Extract the [X, Y] coordinate from the center of the cell holding the provided text.  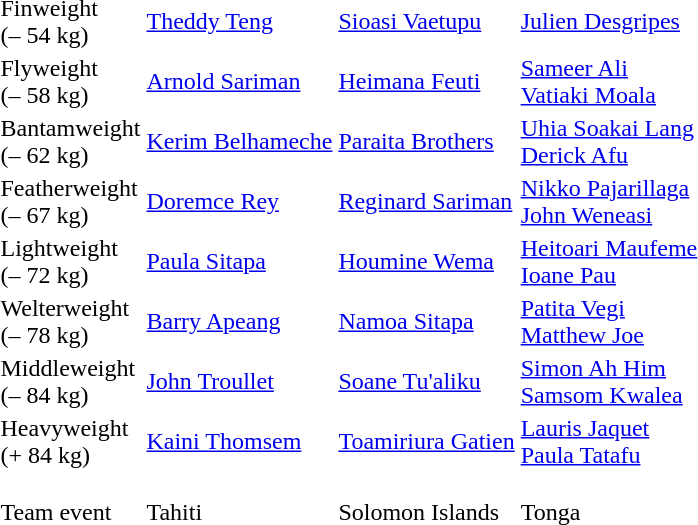
Arnold Sariman [240, 82]
Doremce Rey [240, 202]
Paraita Brothers [426, 142]
Paula Sitapa [240, 262]
Houmine Wema [426, 262]
Kerim Belhameche [240, 142]
Toamiriura Gatien [426, 442]
Namoa Sitapa [426, 322]
John Troullet [240, 382]
Heimana Feuti [426, 82]
Kaini Thomsem [240, 442]
Soane Tu'aliku [426, 382]
Reginard Sariman [426, 202]
Barry Apeang [240, 322]
